Detect which cell encompasses the target text, then output its [X, Y] center coordinate. 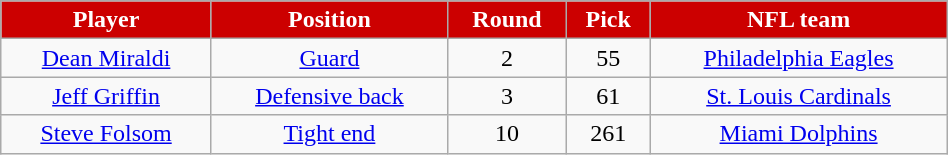
55 [608, 58]
10 [508, 134]
Dean Miraldi [106, 58]
Player [106, 20]
Steve Folsom [106, 134]
Tight end [329, 134]
Guard [329, 58]
61 [608, 96]
Defensive back [329, 96]
3 [508, 96]
261 [608, 134]
Round [508, 20]
St. Louis Cardinals [798, 96]
Jeff Griffin [106, 96]
Pick [608, 20]
Position [329, 20]
2 [508, 58]
Philadelphia Eagles [798, 58]
Miami Dolphins [798, 134]
NFL team [798, 20]
